Return the [x, y] coordinate for the center point of the cell that contains the specified text.  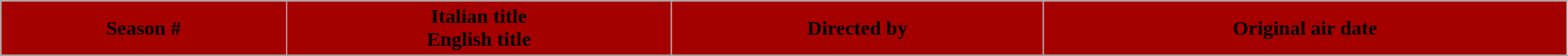
Directed by [857, 29]
Original air date [1305, 29]
Italian titleEnglish title [478, 29]
Season # [143, 29]
